Capture the cell that displays the provided text and extract its (x, y) central coordinate. 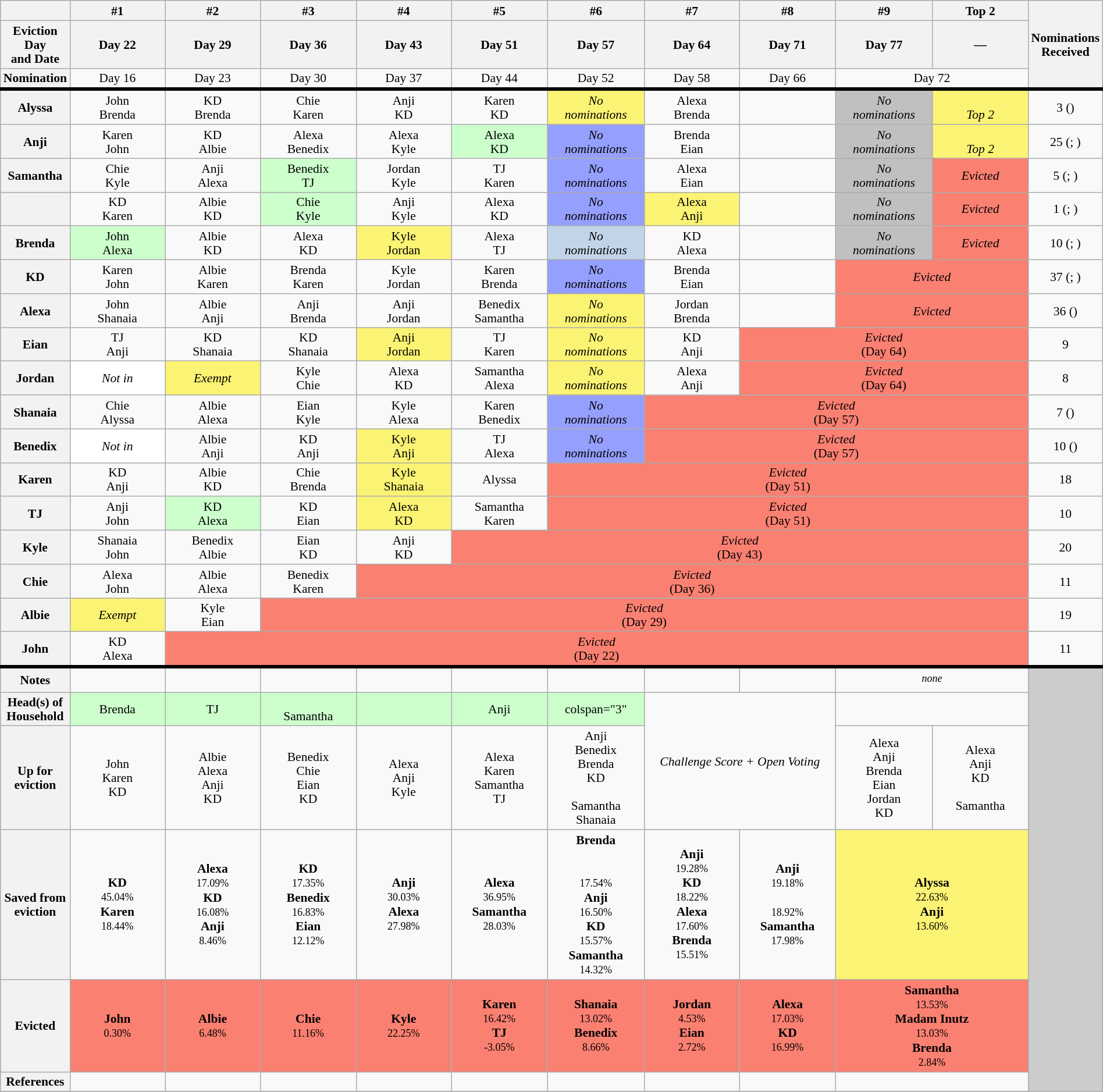
KD17.35% Benedix16.83% Eian12.12% (308, 905)
36 () (1065, 311)
ShanaiaJohn (118, 547)
KDEian (308, 514)
BenedixAlbie (213, 547)
AnjiKyle (404, 209)
KD (35, 277)
ChieKaren (308, 107)
John0.30% (118, 1026)
Day 77 (884, 44)
AlexaAnjiKDSamantha (981, 778)
KarenKD (499, 107)
Day 29 (213, 44)
Shanaia (35, 412)
Day 44 (499, 79)
AnjiJohn (118, 514)
BenedixTJ (308, 175)
JohnBrenda (118, 107)
Evicted(Day 36) (692, 581)
KyleAnji (404, 446)
Alexa36.95%Samantha28.03% (499, 905)
KyleShanaia (404, 479)
Shanaia13.02%Benedix8.66% (596, 1026)
Anji30.03%Alexa27.98% (404, 905)
Jordan4.53%Eian2.72% (691, 1026)
TJAlexa (499, 446)
Alexa (35, 311)
Up for eviction (35, 778)
#3 (308, 10)
KyleAlexa (404, 412)
AlexaKarenSamanthaTJ (499, 778)
Challenge Score + Open Voting (740, 761)
AnjiAlexa (213, 175)
colspan="3" (596, 709)
25 (; ) (1065, 141)
AlbieAlexaAnjiKD (213, 778)
ChieBrenda (308, 479)
18 (1065, 479)
AlexaAnjiKyle (404, 778)
7 () (1065, 412)
#1 (118, 10)
#4 (404, 10)
ChieAlyssa (118, 412)
KarenBrenda (499, 277)
#9 (884, 10)
1 (; ) (1065, 209)
10 (; ) (1065, 243)
JohnKarenKD (118, 778)
Head(s) ofHousehold (35, 709)
Benedix (35, 446)
EianKyle (308, 412)
#7 (691, 10)
AlbieKaren (213, 277)
8 (1065, 378)
Day 23 (213, 79)
SamanthaAlexa (499, 378)
5 (; ) (1065, 175)
AnjiBrenda (308, 311)
10 (1065, 514)
KDBrenda (213, 107)
#8 (788, 10)
JordanKyle (404, 175)
20 (1065, 547)
AlexaAnjiBrendaEianJordanKD (884, 778)
Day 43 (404, 44)
Day 52 (596, 79)
Day 66 (788, 79)
Alexa17.03%KD16.99% (788, 1026)
BenedixSamantha (499, 311)
#2 (213, 10)
BenedixKaren (308, 581)
9 (1065, 344)
Day 72 (932, 79)
JohnShanaia (118, 311)
Eian (35, 344)
none (932, 680)
19 (1065, 615)
Albie (35, 615)
Day 57 (596, 44)
KDKaren (118, 209)
Karen16.42%TJ-3.05% (499, 1026)
Day 58 (691, 79)
BrendaKaren (308, 277)
AlexaEian (691, 175)
References (35, 1082)
Day 36 (308, 44)
JordanBrenda (691, 311)
KDAlbie (213, 141)
AlexaJohn (118, 581)
#6 (596, 10)
Albie6.48% (213, 1026)
JohnAlexa (118, 243)
Chie (35, 581)
Kyle (35, 547)
Day 30 (308, 79)
Notes (35, 680)
AlexaKyle (404, 141)
BenedixChieEianKD (308, 778)
Evicted(Day 22) (597, 649)
SamanthaKaren (499, 514)
37 (; ) (1065, 277)
Jordan (35, 378)
Day 71 (788, 44)
TJAnji (118, 344)
John (35, 649)
Evicted(Day 29) (644, 615)
Samantha13.53%Madam Inutz13.03%Brenda2.84% (932, 1026)
AlexaBenedix (308, 141)
AnjiBenedixBrendaKDSamanthaShanaia (596, 778)
Evicted(Day 43) (740, 547)
— (981, 44)
Day 16 (118, 79)
Alexa17.09% KD16.08% Anji8.46% (213, 905)
AlexaBrenda (691, 107)
Kyle22.25% (404, 1026)
Nomination (35, 79)
NominationsReceived (1065, 45)
KD45.04%Karen18.44% (118, 905)
Day 64 (691, 44)
Chie11.16% (308, 1026)
Anji19.28%KD18.22%Alexa17.60%Brenda15.51% (691, 905)
EianKD (308, 547)
Anji19.18%18.92%Samantha17.98% (788, 905)
KyleEian (213, 615)
Eviction Dayand Date (35, 44)
Brenda17.54%Anji16.50%KD15.57%Samantha14.32% (596, 905)
Day 22 (118, 44)
Day 51 (499, 44)
AlexaTJ (499, 243)
10 () (1065, 446)
Saved from eviction (35, 905)
Alyssa22.63%Anji13.60% (932, 905)
KyleChie (308, 378)
Day 37 (404, 79)
#5 (499, 10)
KarenBenedix (499, 412)
Karen (35, 479)
3 () (1065, 107)
